Determine the (X, Y) coordinate at the center of the cell enclosing the given text.  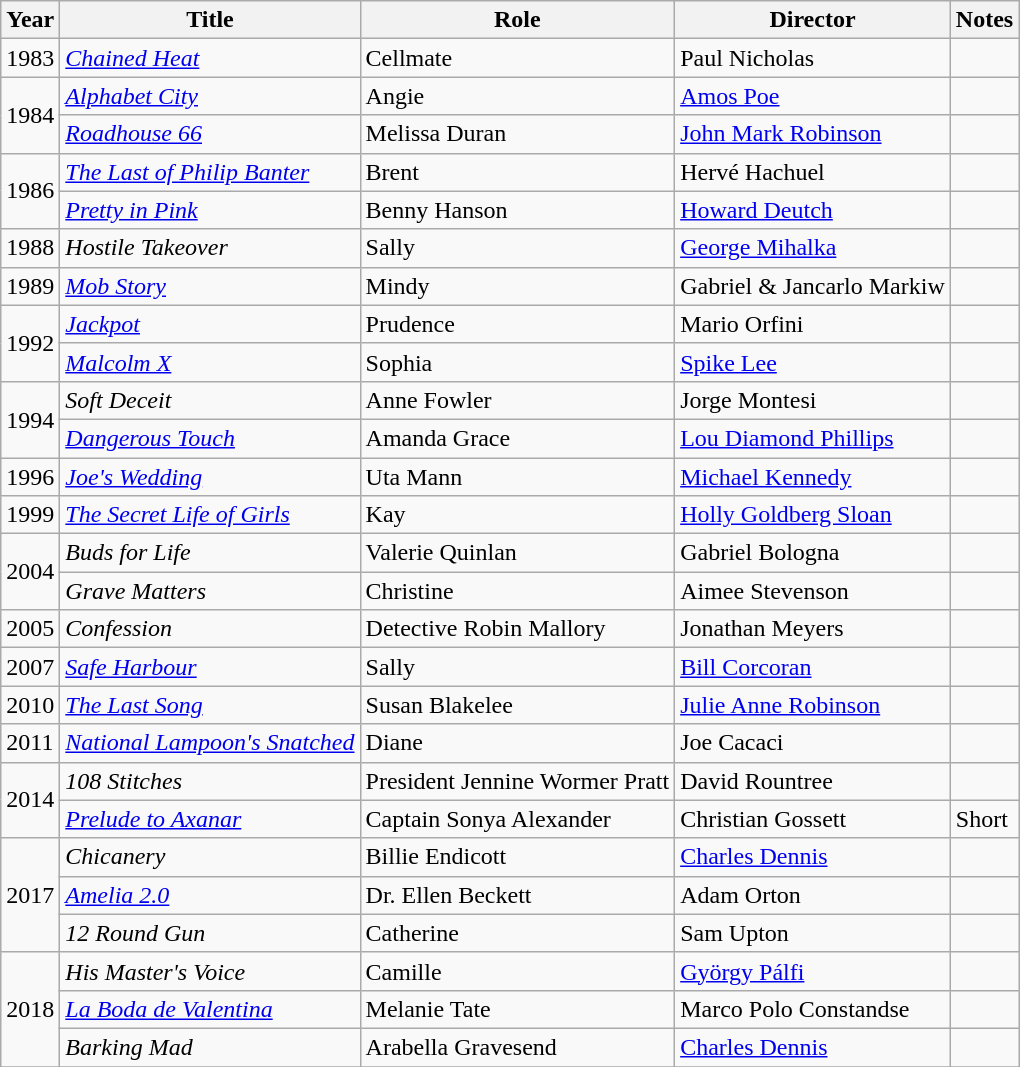
Sophia (518, 362)
12 Round Gun (210, 933)
David Rountree (813, 781)
Spike Lee (813, 362)
Holly Goldberg Sloan (813, 515)
Dr. Ellen Beckett (518, 895)
1988 (30, 248)
1984 (30, 115)
Soft Deceit (210, 400)
La Boda de Valentina (210, 1009)
Dangerous Touch (210, 438)
Marco Polo Constandse (813, 1009)
Angie (518, 96)
Camille (518, 971)
1983 (30, 58)
Benny Hanson (518, 210)
Confession (210, 629)
Notes (984, 20)
Prelude to Axanar (210, 819)
Howard Deutch (813, 210)
Julie Anne Robinson (813, 705)
Mindy (518, 286)
Pretty in Pink (210, 210)
Christian Gossett (813, 819)
Prudence (518, 324)
George Mihalka (813, 248)
Uta Mann (518, 477)
2010 (30, 705)
Malcolm X (210, 362)
Alphabet City (210, 96)
Amos Poe (813, 96)
John Mark Robinson (813, 134)
Short (984, 819)
Chicanery (210, 857)
Melissa Duran (518, 134)
Grave Matters (210, 591)
Captain Sonya Alexander (518, 819)
Title (210, 20)
Billie Endicott (518, 857)
Anne Fowler (518, 400)
2007 (30, 667)
1994 (30, 419)
1999 (30, 515)
Gabriel Bologna (813, 553)
The Last Song (210, 705)
Amelia 2.0 (210, 895)
108 Stitches (210, 781)
The Last of Philip Banter (210, 172)
President Jennine Wormer Pratt (518, 781)
Hervé Hachuel (813, 172)
Director (813, 20)
2014 (30, 800)
Joe Cacaci (813, 743)
Gabriel & Jancarlo Markiw (813, 286)
National Lampoon's Snatched (210, 743)
Kay (518, 515)
The Secret Life of Girls (210, 515)
His Master's Voice (210, 971)
Bill Corcoran (813, 667)
Susan Blakelee (518, 705)
Barking Mad (210, 1047)
1996 (30, 477)
2018 (30, 1009)
Buds for Life (210, 553)
Michael Kennedy (813, 477)
Catherine (518, 933)
Melanie Tate (518, 1009)
Detective Robin Mallory (518, 629)
Hostile Takeover (210, 248)
Chained Heat (210, 58)
Diane (518, 743)
Roadhouse 66 (210, 134)
2004 (30, 572)
Adam Orton (813, 895)
Mob Story (210, 286)
2011 (30, 743)
Role (518, 20)
Jackpot (210, 324)
Sam Upton (813, 933)
1986 (30, 191)
György Pálfi (813, 971)
Lou Diamond Phillips (813, 438)
Amanda Grace (518, 438)
Year (30, 20)
Brent (518, 172)
2017 (30, 895)
Jorge Montesi (813, 400)
Paul Nicholas (813, 58)
Joe's Wedding (210, 477)
2005 (30, 629)
Cellmate (518, 58)
Christine (518, 591)
1992 (30, 343)
Arabella Gravesend (518, 1047)
Mario Orfini (813, 324)
Aimee Stevenson (813, 591)
Safe Harbour (210, 667)
Jonathan Meyers (813, 629)
Valerie Quinlan (518, 553)
1989 (30, 286)
